From the cell containing the given text, extract its center point as (X, Y) coordinate. 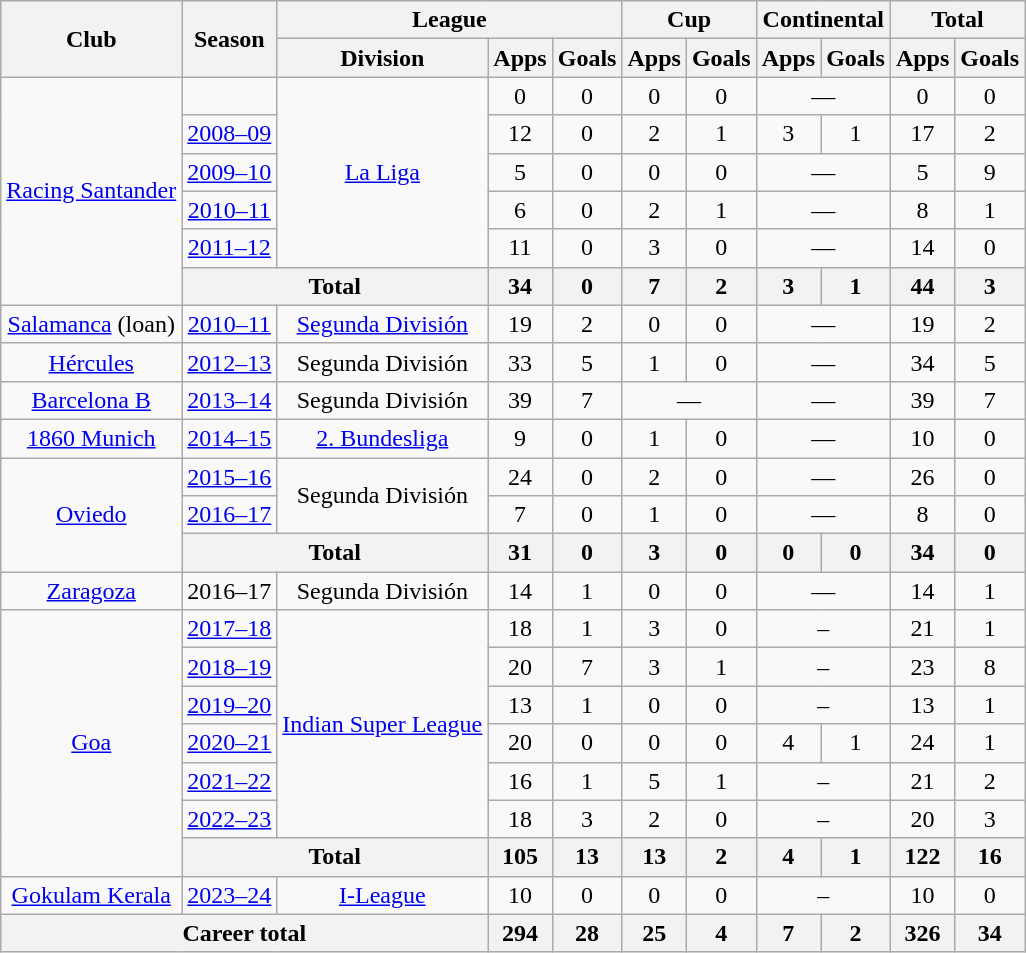
2019–20 (230, 705)
33 (520, 362)
28 (587, 933)
1860 Munich (92, 438)
2020–21 (230, 743)
Zaragoza (92, 591)
2. Bundesliga (382, 438)
Season (230, 39)
12 (520, 134)
25 (654, 933)
Hércules (92, 362)
Continental (823, 20)
Division (382, 58)
2015–16 (230, 477)
La Liga (382, 172)
Salamanca (loan) (92, 324)
31 (520, 553)
Barcelona B (92, 400)
2011–12 (230, 248)
2013–14 (230, 400)
Oviedo (92, 515)
2021–22 (230, 781)
Career total (244, 933)
105 (520, 857)
Goa (92, 743)
294 (520, 933)
326 (922, 933)
Indian Super League (382, 724)
Cup (689, 20)
2017–18 (230, 629)
2009–10 (230, 172)
Racing Santander (92, 191)
44 (922, 286)
2008–09 (230, 134)
26 (922, 477)
I-League (382, 895)
League (450, 20)
2023–24 (230, 895)
Gokulam Kerala (92, 895)
2012–13 (230, 362)
2022–23 (230, 819)
Club (92, 39)
11 (520, 248)
6 (520, 210)
17 (922, 134)
23 (922, 667)
2014–15 (230, 438)
2018–19 (230, 667)
122 (922, 857)
